Determine the (X, Y) coordinate at the center of the cell enclosing the given text.  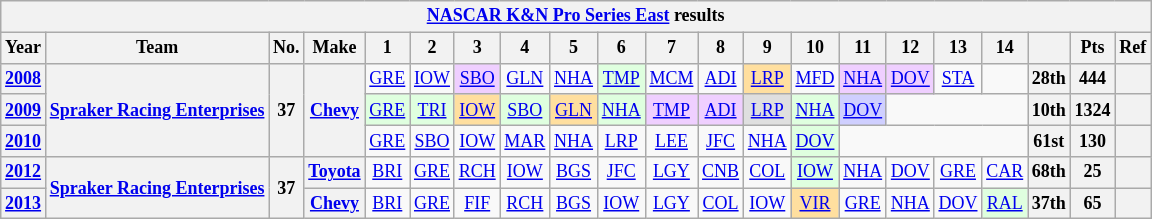
Make (334, 48)
7 (672, 48)
8 (721, 48)
TRI (432, 110)
65 (1092, 204)
25 (1092, 172)
14 (1005, 48)
1324 (1092, 110)
1 (388, 48)
6 (621, 48)
NASCAR K&N Pro Series East results (576, 16)
10 (815, 48)
2012 (24, 172)
STA (958, 78)
37th (1050, 204)
3 (477, 48)
28th (1050, 78)
Team (156, 48)
2 (432, 48)
No. (286, 48)
MAR (525, 140)
61st (1050, 140)
CAR (1005, 172)
12 (910, 48)
LEE (672, 140)
2013 (24, 204)
Ref (1133, 48)
MCM (672, 78)
CNB (721, 172)
68th (1050, 172)
11 (863, 48)
2009 (24, 110)
VIR (815, 204)
4 (525, 48)
444 (1092, 78)
13 (958, 48)
Pts (1092, 48)
FIF (477, 204)
10th (1050, 110)
9 (767, 48)
2008 (24, 78)
Toyota (334, 172)
MFD (815, 78)
Year (24, 48)
2010 (24, 140)
RAL (1005, 204)
5 (574, 48)
130 (1092, 140)
